Pinpoint the cell where the given text exists, returning its (X, Y) midpoint coordinate. 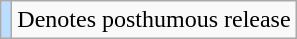
Denotes posthumous release (154, 20)
